Locate the cell with the specified text and output its (x, y) center coordinate. 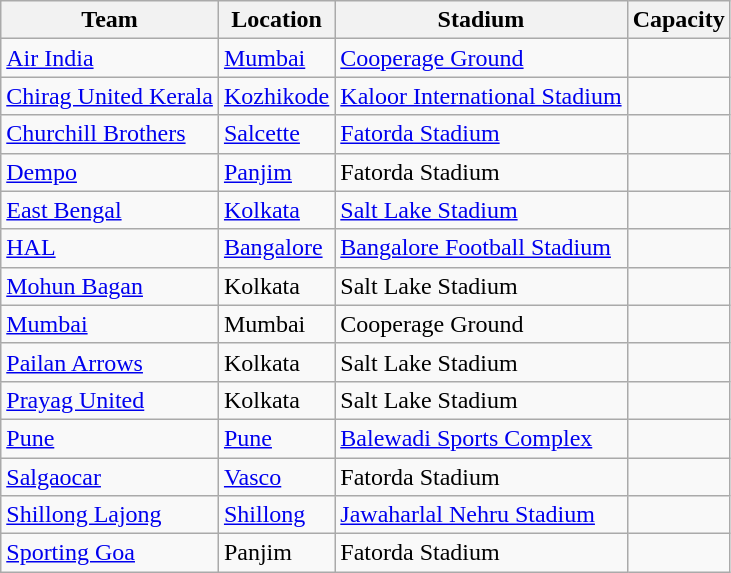
Vasco (276, 477)
Churchill Brothers (110, 134)
Bangalore Football Stadium (481, 248)
Location (276, 20)
Shillong Lajong (110, 515)
East Bengal (110, 210)
Capacity (678, 20)
Pailan Arrows (110, 362)
Salgaocar (110, 477)
Sporting Goa (110, 553)
Balewadi Sports Complex (481, 438)
Kaloor International Stadium (481, 96)
Shillong (276, 515)
Air India (110, 58)
Kozhikode (276, 96)
Bangalore (276, 248)
Dempo (110, 172)
Salcette (276, 134)
Stadium (481, 20)
HAL (110, 248)
Jawaharlal Nehru Stadium (481, 515)
Team (110, 20)
Chirag United Kerala (110, 96)
Prayag United (110, 400)
Mohun Bagan (110, 286)
